Output the [x, y] coordinate of the center of the cell containing the given text.  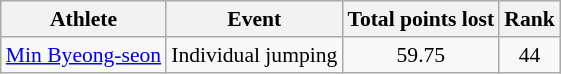
Individual jumping [254, 55]
Min Byeong-seon [84, 55]
Total points lost [420, 19]
Athlete [84, 19]
Event [254, 19]
Rank [530, 19]
44 [530, 55]
59.75 [420, 55]
